Capture the cell that displays the provided text and extract its [x, y] central coordinate. 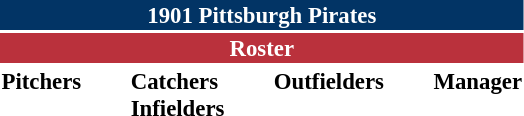
1901 Pittsburgh Pirates [262, 15]
Roster [262, 48]
